Extract the (X, Y) coordinate from the center of the cell holding the provided text.  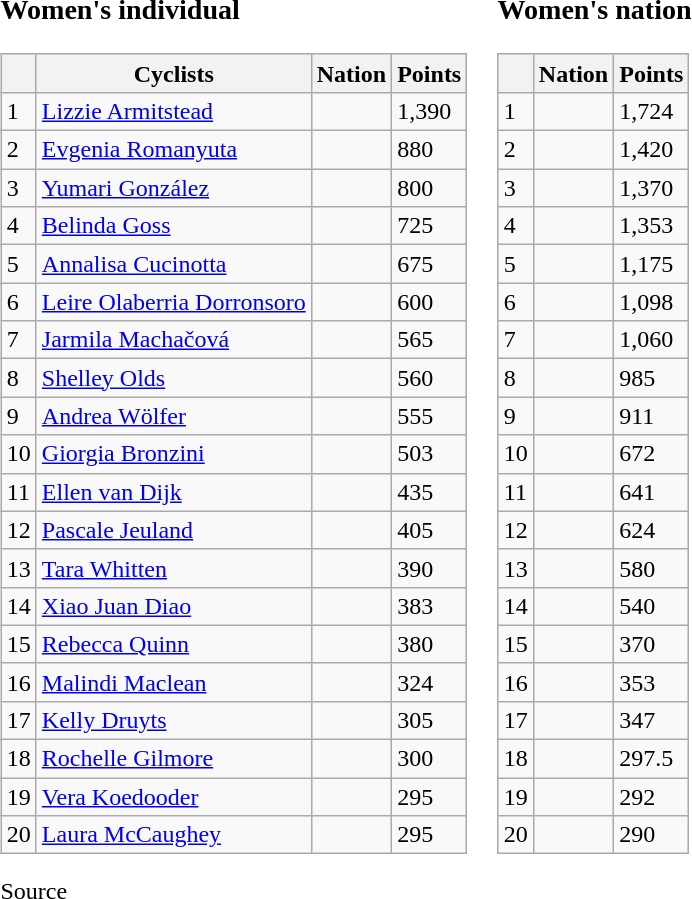
Rebecca Quinn (174, 644)
1,724 (652, 111)
Laura McCaughey (174, 835)
800 (430, 188)
580 (652, 568)
Pascale Jeuland (174, 530)
Xiao Juan Diao (174, 606)
Tara Whitten (174, 568)
911 (652, 416)
380 (430, 644)
435 (430, 492)
725 (430, 226)
300 (430, 759)
Lizzie Armitstead (174, 111)
Ellen van Dijk (174, 492)
Malindi Maclean (174, 682)
560 (430, 378)
Andrea Wölfer (174, 416)
297.5 (652, 759)
Jarmila Machačová (174, 340)
353 (652, 682)
1,060 (652, 340)
1,420 (652, 150)
Giorgia Bronzini (174, 454)
600 (430, 302)
Leire Olaberria Dorronsoro (174, 302)
555 (430, 416)
383 (430, 606)
503 (430, 454)
1,353 (652, 226)
305 (430, 720)
880 (430, 150)
Vera Koedooder (174, 797)
405 (430, 530)
985 (652, 378)
324 (430, 682)
Kelly Druyts (174, 720)
Rochelle Gilmore (174, 759)
292 (652, 797)
390 (430, 568)
Yumari González (174, 188)
347 (652, 720)
624 (652, 530)
641 (652, 492)
672 (652, 454)
1,390 (430, 111)
Annalisa Cucinotta (174, 264)
Evgenia Romanyuta (174, 150)
Shelley Olds (174, 378)
565 (430, 340)
540 (652, 606)
675 (430, 264)
1,098 (652, 302)
290 (652, 835)
1,175 (652, 264)
1,370 (652, 188)
Cyclists (174, 73)
Belinda Goss (174, 226)
370 (652, 644)
